Output the (x, y) coordinate of the center of the cell containing the given text.  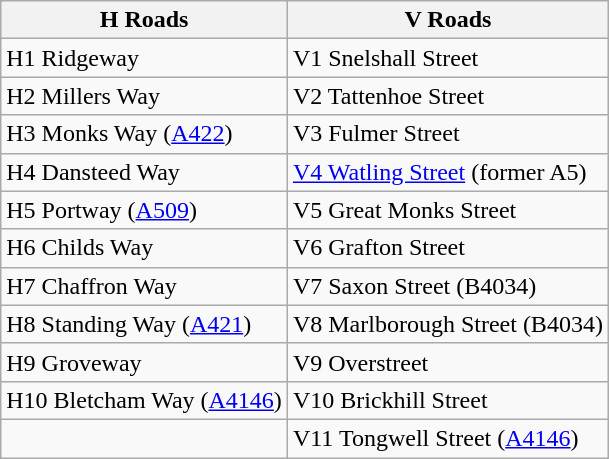
H2 Millers Way (144, 96)
V3 Fulmer Street (448, 134)
H8 Standing Way (A421) (144, 324)
V9 Overstreet (448, 362)
V11 Tongwell Street (A4146) (448, 438)
H6 Childs Way (144, 248)
V6 Grafton Street (448, 248)
H3 Monks Way (A422) (144, 134)
V10 Brickhill Street (448, 400)
H5 Portway (A509) (144, 210)
H4 Dansteed Way (144, 172)
V Roads (448, 20)
V8 Marlborough Street (B4034) (448, 324)
H Roads (144, 20)
H10 Bletcham Way (A4146) (144, 400)
V7 Saxon Street (B4034) (448, 286)
H1 Ridgeway (144, 58)
H9 Groveway (144, 362)
V4 Watling Street (former A5) (448, 172)
H7 Chaffron Way (144, 286)
V5 Great Monks Street (448, 210)
V1 Snelshall Street (448, 58)
V2 Tattenhoe Street (448, 96)
